Scan for the cell matching the given text and deliver its [x, y] coordinate at center. 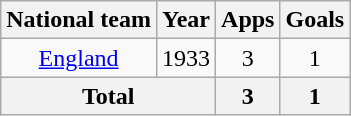
Total [108, 96]
Goals [315, 20]
Apps [248, 20]
1933 [186, 58]
England [79, 58]
National team [79, 20]
Year [186, 20]
